Identify which cell holds the provided text, then report its [x, y] central coordinate. 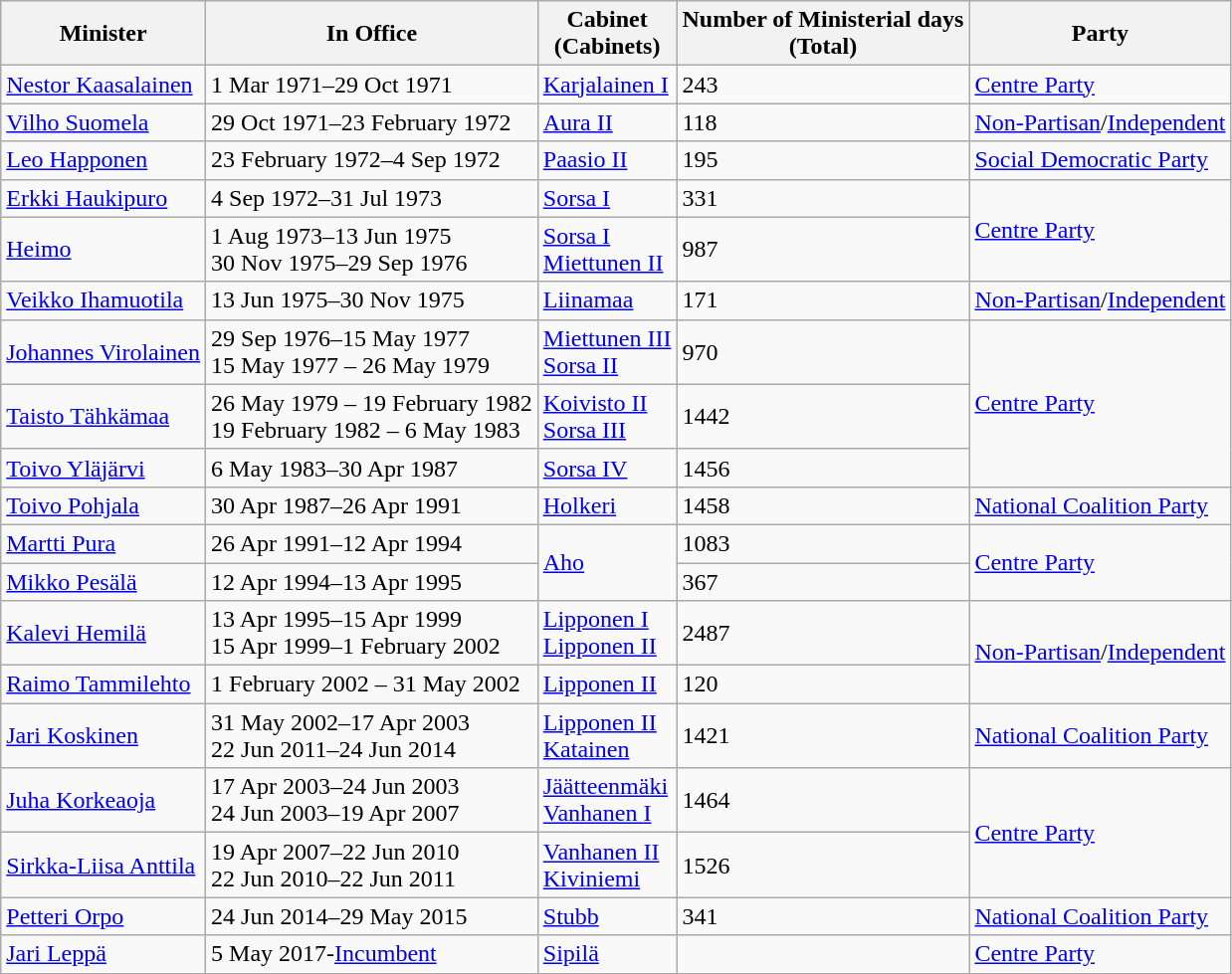
Heimo [103, 249]
1456 [823, 468]
6 May 1983–30 Apr 1987 [372, 468]
Jari Koskinen [103, 736]
Minister [103, 34]
Mikko Pesälä [103, 582]
30 Apr 1987–26 Apr 1991 [372, 505]
Kalevi Hemilä [103, 633]
26 May 1979 – 19 February 198219 February 1982 – 6 May 1983 [372, 416]
26 Apr 1991–12 Apr 1994 [372, 543]
JäätteenmäkiVanhanen I [607, 800]
Lipponen IIKatainen [607, 736]
171 [823, 300]
118 [823, 122]
Karjalainen I [607, 85]
1458 [823, 505]
Sirkka-Liisa Anttila [103, 866]
Party [1101, 34]
Leo Happonen [103, 160]
Cabinet(Cabinets) [607, 34]
2487 [823, 633]
Johannes Virolainen [103, 352]
13 Apr 1995–15 Apr 199915 Apr 1999–1 February 2002 [372, 633]
17 Apr 2003–24 Jun 200324 Jun 2003–19 Apr 2007 [372, 800]
Paasio II [607, 160]
29 Oct 1971–23 February 1972 [372, 122]
5 May 2017-Incumbent [372, 954]
987 [823, 249]
Erkki Haukipuro [103, 198]
1 February 2002 – 31 May 2002 [372, 684]
243 [823, 85]
120 [823, 684]
Aho [607, 562]
Aura II [607, 122]
331 [823, 198]
Martti Pura [103, 543]
1083 [823, 543]
Toivo Pohjala [103, 505]
1442 [823, 416]
367 [823, 582]
1464 [823, 800]
23 February 1972–4 Sep 1972 [372, 160]
Taisto Tähkämaa [103, 416]
Vilho Suomela [103, 122]
Lipponen ILipponen II [607, 633]
In Office [372, 34]
Juha Korkeaoja [103, 800]
1421 [823, 736]
1 Aug 1973–13 Jun 197530 Nov 1975–29 Sep 1976 [372, 249]
19 Apr 2007–22 Jun 201022 Jun 2010–22 Jun 2011 [372, 866]
1526 [823, 866]
13 Jun 1975–30 Nov 1975 [372, 300]
Holkeri [607, 505]
Nestor Kaasalainen [103, 85]
195 [823, 160]
Raimo Tammilehto [103, 684]
Sorsa I [607, 198]
Jari Leppä [103, 954]
Sipilä [607, 954]
Liinamaa [607, 300]
341 [823, 916]
29 Sep 1976–15 May 197715 May 1977 – 26 May 1979 [372, 352]
Sorsa IV [607, 468]
Veikko Ihamuotila [103, 300]
Vanhanen IIKiviniemi [607, 866]
Miettunen IIISorsa II [607, 352]
1 Mar 1971–29 Oct 1971 [372, 85]
Lipponen II [607, 684]
Toivo Yläjärvi [103, 468]
Sorsa IMiettunen II [607, 249]
31 May 2002–17 Apr 200322 Jun 2011–24 Jun 2014 [372, 736]
Koivisto IISorsa III [607, 416]
12 Apr 1994–13 Apr 1995 [372, 582]
24 Jun 2014–29 May 2015 [372, 916]
Social Democratic Party [1101, 160]
Petteri Orpo [103, 916]
4 Sep 1972–31 Jul 1973 [372, 198]
970 [823, 352]
Stubb [607, 916]
Number of Ministerial days (Total) [823, 34]
